Return the (X, Y) coordinate for the center point of the cell that contains the specified text.  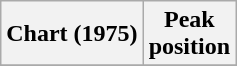
Peakposition (189, 34)
Chart (1975) (72, 34)
